Extract the (x, y) coordinate from the center of the cell holding the provided text.  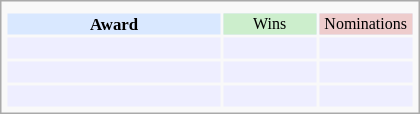
Award (114, 24)
Wins (270, 24)
Nominations (366, 24)
